Pinpoint the cell where the given text exists, returning its [x, y] midpoint coordinate. 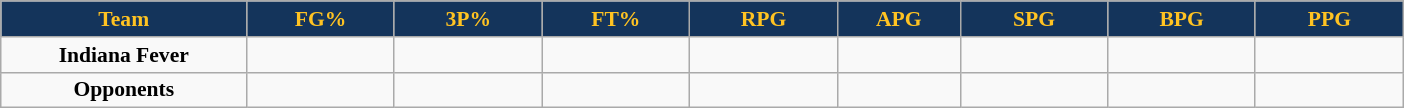
Team [124, 19]
Opponents [124, 90]
FG% [321, 19]
RPG [764, 19]
SPG [1034, 19]
Indiana Fever [124, 55]
3P% [468, 19]
APG [898, 19]
PPG [1329, 19]
FT% [616, 19]
BPG [1182, 19]
